Identify which cell holds the provided text, then report its [x, y] central coordinate. 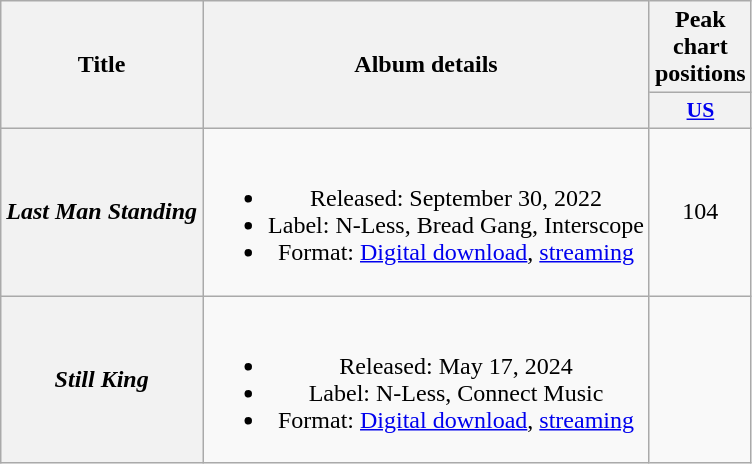
Released: May 17, 2024Label: N-Less, Connect MusicFormat: Digital download, streaming [426, 380]
Last Man Standing [102, 212]
Still King [102, 380]
Album details [426, 65]
Peak chart positions [700, 47]
104 [700, 212]
Title [102, 65]
US [700, 111]
Released: September 30, 2022Label: N-Less, Bread Gang, InterscopeFormat: Digital download, streaming [426, 212]
